Find where the given text appears and provide that cell's center as [x, y] coordinate. 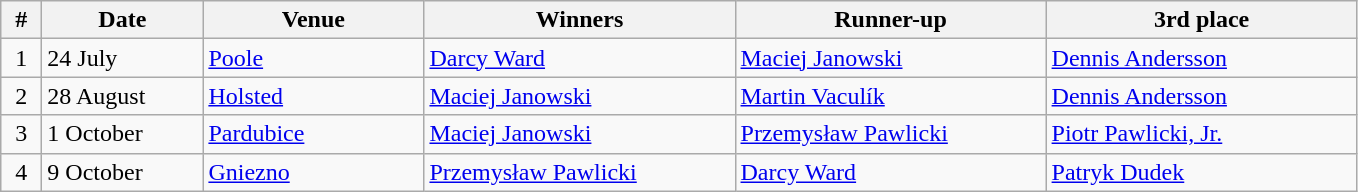
2 [22, 96]
3rd place [1202, 20]
Venue [314, 20]
Pardubice [314, 134]
Runner-up [890, 20]
1 October [122, 134]
1 [22, 58]
28 August [122, 96]
Winners [580, 20]
Date [122, 20]
3 [22, 134]
Piotr Pawlicki, Jr. [1202, 134]
9 October [122, 172]
Martin Vaculík [890, 96]
Gniezno [314, 172]
4 [22, 172]
24 July [122, 58]
Poole [314, 58]
Patryk Dudek [1202, 172]
# [22, 20]
Holsted [314, 96]
